Find where the given text appears and provide that cell's center as [x, y] coordinate. 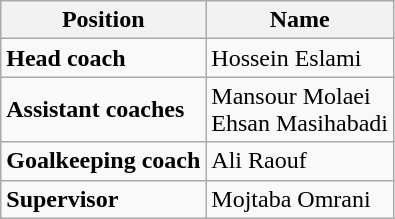
Name [300, 20]
Goalkeeping coach [104, 161]
Position [104, 20]
Ali Raouf [300, 161]
Supervisor [104, 199]
Assistant coaches [104, 110]
Head coach [104, 58]
Hossein Eslami [300, 58]
Mansour Molaei Ehsan Masihabadi [300, 110]
Mojtaba Omrani [300, 199]
